Provide the [x, y] coordinate of the cell's center where the given text is located.  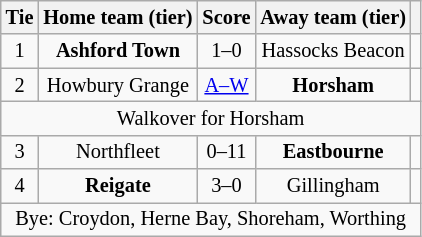
1–0 [226, 51]
3 [20, 152]
Bye: Croydon, Herne Bay, Shoreham, Worthing [211, 219]
0–11 [226, 152]
Gillingham [332, 186]
Walkover for Horsham [211, 118]
1 [20, 51]
Horsham [332, 85]
Reigate [118, 186]
Away team (tier) [332, 17]
2 [20, 85]
Hassocks Beacon [332, 51]
3–0 [226, 186]
Score [226, 17]
4 [20, 186]
Eastbourne [332, 152]
Home team (tier) [118, 17]
A–W [226, 85]
Ashford Town [118, 51]
Tie [20, 17]
Howbury Grange [118, 85]
Northfleet [118, 152]
